Return the (X, Y) coordinate for the center point of the cell that contains the specified text.  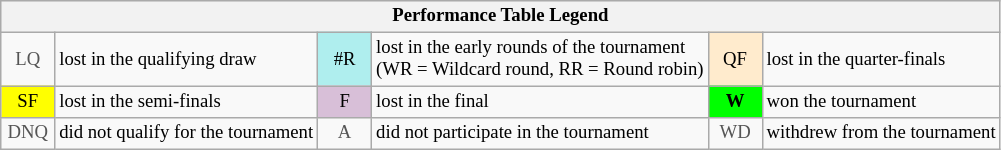
QF (735, 60)
F (345, 102)
won the tournament (881, 102)
lost in the qualifying draw (186, 60)
#R (345, 60)
LQ (28, 60)
lost in the early rounds of the tournament(WR = Wildcard round, RR = Round robin) (540, 60)
SF (28, 102)
did not qualify for the tournament (186, 134)
did not participate in the tournament (540, 134)
lost in the final (540, 102)
W (735, 102)
WD (735, 134)
lost in the quarter-finals (881, 60)
Performance Table Legend (500, 16)
withdrew from the tournament (881, 134)
A (345, 134)
lost in the semi-finals (186, 102)
DNQ (28, 134)
